Return the (x, y) coordinate for the center point of the cell that contains the specified text.  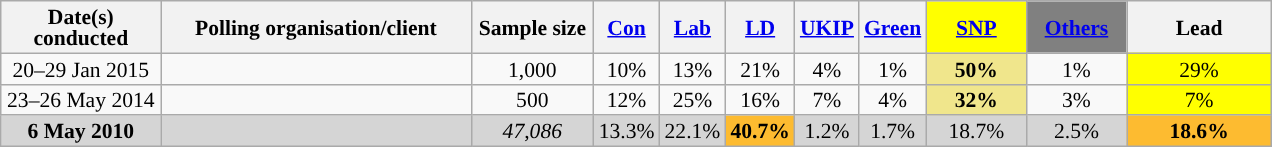
10% (627, 68)
13% (693, 68)
18.6% (1200, 132)
500 (532, 100)
50% (976, 68)
Sample size (532, 27)
47,086 (532, 132)
3% (1076, 100)
25% (693, 100)
20–29 Jan 2015 (81, 68)
29% (1200, 68)
2.5% (1076, 132)
1.7% (892, 132)
13.3% (627, 132)
16% (760, 100)
SNP (976, 27)
Green (892, 27)
23–26 May 2014 (81, 100)
1.2% (827, 132)
21% (760, 68)
LD (760, 27)
Others (1076, 27)
12% (627, 100)
22.1% (693, 132)
Date(s)conducted (81, 27)
Lab (693, 27)
Lead (1200, 27)
40.7% (760, 132)
1,000 (532, 68)
Polling organisation/client (316, 27)
Con (627, 27)
32% (976, 100)
UKIP (827, 27)
18.7% (976, 132)
6 May 2010 (81, 132)
